Output the [x, y] coordinate of the center of the cell containing the given text.  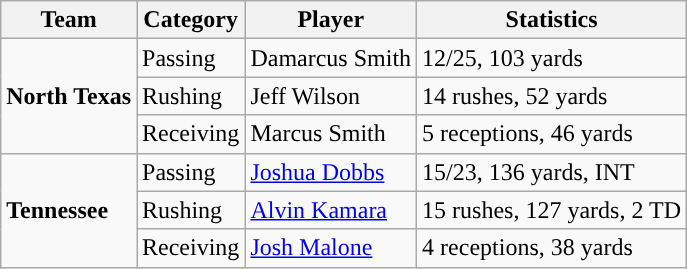
Joshua Dobbs [331, 172]
Jeff Wilson [331, 96]
Alvin Kamara [331, 210]
15 rushes, 127 yards, 2 TD [552, 210]
Category [190, 20]
Team [69, 20]
14 rushes, 52 yards [552, 96]
4 receptions, 38 yards [552, 248]
Damarcus Smith [331, 58]
Tennessee [69, 210]
15/23, 136 yards, INT [552, 172]
5 receptions, 46 yards [552, 134]
Player [331, 20]
Josh Malone [331, 248]
Statistics [552, 20]
12/25, 103 yards [552, 58]
North Texas [69, 96]
Marcus Smith [331, 134]
